Locate the cell with the specified text and output its [x, y] center coordinate. 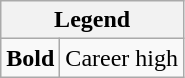
Bold [30, 58]
Legend [92, 20]
Career high [122, 58]
